Detect which cell encompasses the target text, then output its [x, y] center coordinate. 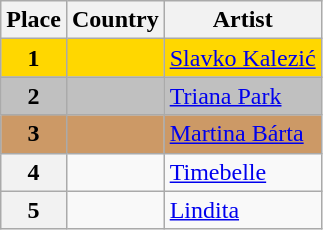
5 [34, 210]
3 [34, 134]
Triana Park [242, 96]
Timebelle [242, 172]
Country [115, 20]
Artist [242, 20]
1 [34, 58]
4 [34, 172]
Lindita [242, 210]
Place [34, 20]
2 [34, 96]
Martina Bárta [242, 134]
Slavko Kalezić [242, 58]
